Capture the cell that displays the provided text and extract its (x, y) central coordinate. 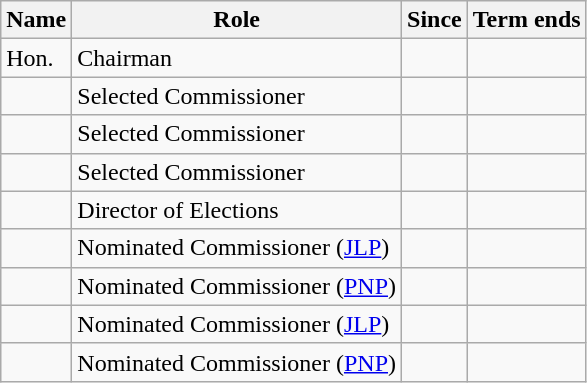
Chairman (237, 58)
Since (435, 20)
Hon. (36, 58)
Term ends (526, 20)
Role (237, 20)
Director of Elections (237, 210)
Name (36, 20)
